Capture the cell that displays the provided text and extract its [X, Y] central coordinate. 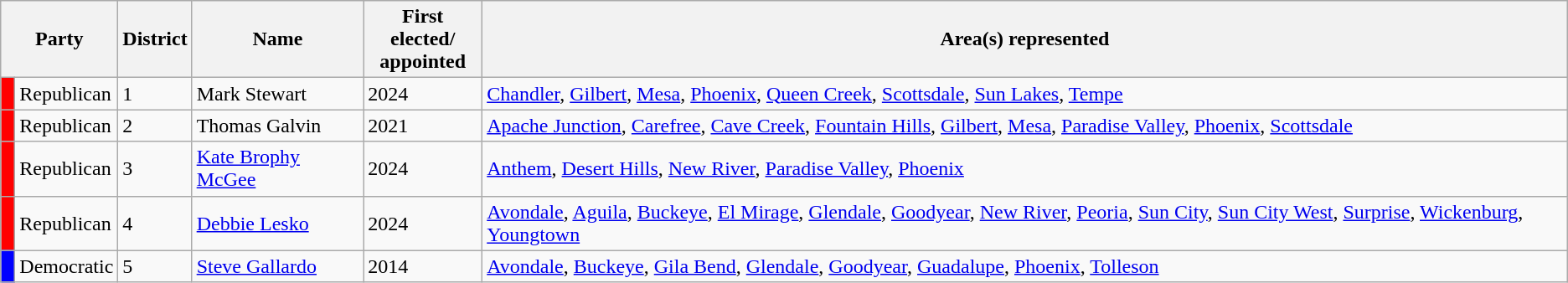
2 [155, 126]
Chandler, Gilbert, Mesa, Phoenix, Queen Creek, Scottsdale, Sun Lakes, Tempe [1025, 94]
Kate Brophy McGee [278, 169]
2021 [423, 126]
Area(s) represented [1025, 39]
3 [155, 169]
Thomas Galvin [278, 126]
Name [278, 39]
5 [155, 266]
Party [59, 39]
District [155, 39]
1 [155, 94]
Avondale, Buckeye, Gila Bend, Glendale, Goodyear, Guadalupe, Phoenix, Tolleson [1025, 266]
Apache Junction, Carefree, Cave Creek, Fountain Hills, Gilbert, Mesa, Paradise Valley, Phoenix, Scottsdale [1025, 126]
2014 [423, 266]
Debbie Lesko [278, 223]
Democratic [67, 266]
Steve Gallardo [278, 266]
4 [155, 223]
Mark Stewart [278, 94]
Anthem, Desert Hills, New River, Paradise Valley, Phoenix [1025, 169]
First elected/appointed [423, 39]
Avondale, Aguila, Buckeye, El Mirage, Glendale, Goodyear, New River, Peoria, Sun City, Sun City West, Surprise, Wickenburg, Youngtown [1025, 223]
